Pinpoint the cell where the given text exists, returning its (X, Y) midpoint coordinate. 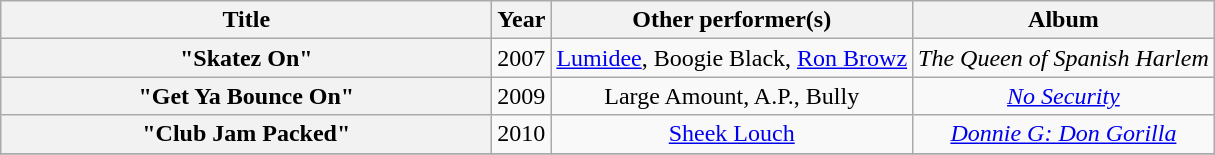
Donnie G: Don Gorilla (1064, 134)
Year (522, 20)
Lumidee, Boogie Black, Ron Browz (732, 58)
No Security (1064, 96)
"Get Ya Bounce On" (246, 96)
2010 (522, 134)
Sheek Louch (732, 134)
Title (246, 20)
"Skatez On" (246, 58)
2009 (522, 96)
Album (1064, 20)
The Queen of Spanish Harlem (1064, 58)
Other performer(s) (732, 20)
Large Amount, A.P., Bully (732, 96)
"Club Jam Packed" (246, 134)
2007 (522, 58)
